Pinpoint the cell where the given text exists, returning its [X, Y] midpoint coordinate. 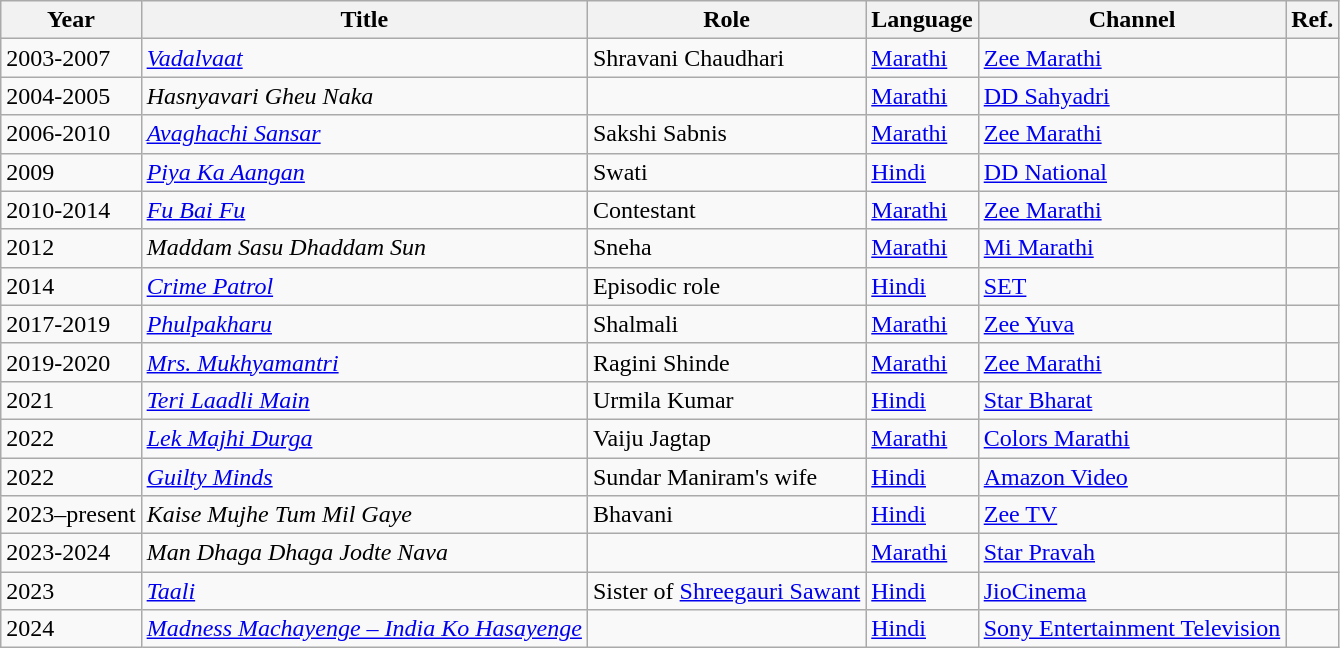
Amazon Video [1132, 477]
Sneha [726, 248]
Zee TV [1132, 515]
Language [922, 20]
Maddam Sasu Dhaddam Sun [364, 248]
2012 [71, 248]
2021 [71, 400]
Episodic role [726, 286]
Man Dhaga Dhaga Jodte Nava [364, 553]
2003-2007 [71, 58]
DD National [1132, 172]
Shravani Chaudhari [726, 58]
Shalmali [726, 324]
2010-2014 [71, 210]
SET [1132, 286]
Star Pravah [1132, 553]
Year [71, 20]
Madness Machayenge – India Ko Hasayenge [364, 629]
Lek Majhi Durga [364, 438]
Fu Bai Fu [364, 210]
2023–present [71, 515]
Vaiju Jagtap [726, 438]
Colors Marathi [1132, 438]
Avaghachi Sansar [364, 134]
2004-2005 [71, 96]
Bhavani [726, 515]
Contestant [726, 210]
Sakshi Sabnis [726, 134]
Teri Laadli Main [364, 400]
2023-2024 [71, 553]
Zee Yuva [1132, 324]
Kaise Mujhe Tum Mil Gaye [364, 515]
2019-2020 [71, 362]
Taali [364, 591]
Sony Entertainment Television [1132, 629]
2017-2019 [71, 324]
2014 [71, 286]
Urmila Kumar [726, 400]
Phulpakharu [364, 324]
Guilty Minds [364, 477]
Piya Ka Aangan [364, 172]
Sister of Shreegauri Sawant [726, 591]
2006-2010 [71, 134]
Vadalvaat [364, 58]
Mrs. Mukhyamantri [364, 362]
Channel [1132, 20]
Sundar Maniram's wife [726, 477]
Hasnyavari Gheu Naka [364, 96]
Mi Marathi [1132, 248]
Title [364, 20]
Star Bharat [1132, 400]
Ragini Shinde [726, 362]
2009 [71, 172]
Crime Patrol [364, 286]
2023 [71, 591]
Ref. [1312, 20]
Role [726, 20]
2024 [71, 629]
DD Sahyadri [1132, 96]
JioCinema [1132, 591]
Swati [726, 172]
